Identify which cell holds the provided text, then report its (x, y) central coordinate. 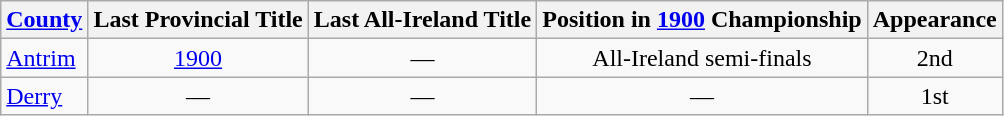
Appearance (934, 20)
Antrim (44, 58)
County (44, 20)
All-Ireland semi-finals (702, 58)
Last Provincial Title (198, 20)
Position in 1900 Championship (702, 20)
1900 (198, 58)
1st (934, 96)
Derry (44, 96)
2nd (934, 58)
Last All-Ireland Title (422, 20)
